Capture the cell that displays the provided text and extract its [X, Y] central coordinate. 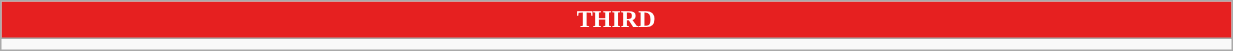
THIRD [616, 20]
